Search for the cell housing the specified text and yield its [x, y] center coordinate. 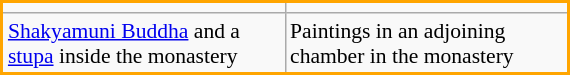
Shakyamuni Buddha and a stupa inside the monastery [144, 44]
Paintings in an adjoining chamber in the monastery [426, 44]
